Return (X, Y) of the center of cell containing provided text 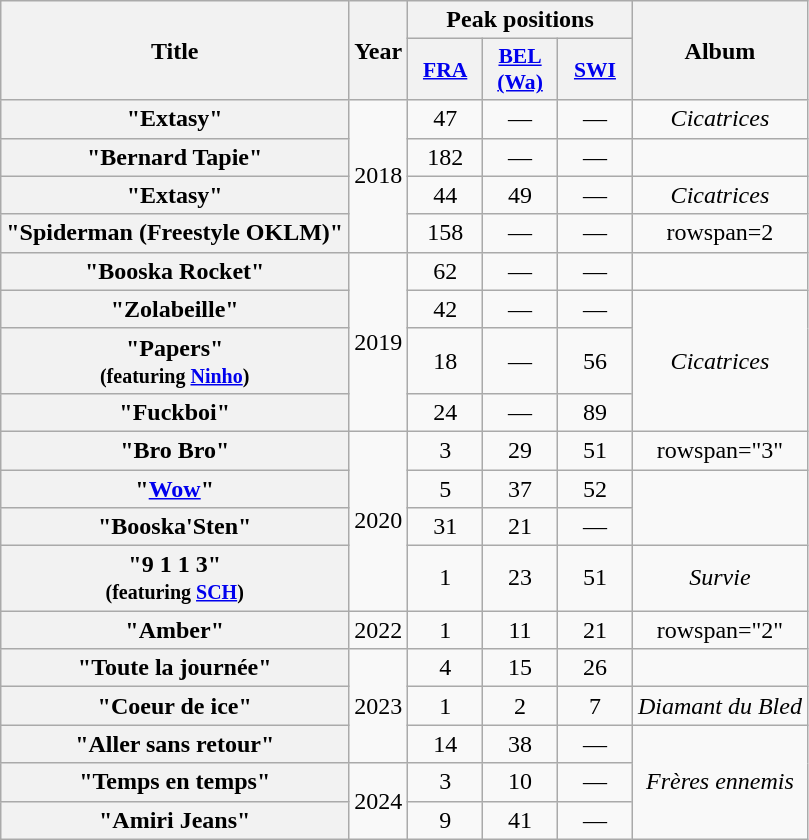
"Zolabeille" (175, 309)
2020 (378, 520)
11 (520, 630)
"Fuckboi" (175, 412)
89 (596, 412)
18 (446, 360)
"9 1 1 3" (featuring SCH) (175, 578)
"Toute la journée" (175, 668)
rowspan="3" (720, 450)
4 (446, 668)
SWI (596, 70)
Peak positions (520, 20)
29 (520, 450)
41 (520, 820)
44 (446, 195)
2 (520, 706)
7 (596, 706)
Year (378, 50)
Title (175, 50)
24 (446, 412)
rowspan=2 (720, 233)
15 (520, 668)
"Booska Rocket" (175, 271)
38 (520, 744)
52 (596, 489)
"Papers" (featuring Ninho) (175, 360)
"Wow" (175, 489)
"Booska'Sten" (175, 527)
2019 (378, 342)
37 (520, 489)
2024 (378, 801)
62 (446, 271)
158 (446, 233)
23 (520, 578)
5 (446, 489)
56 (596, 360)
49 (520, 195)
"Spiderman (Freestyle OKLM)" (175, 233)
14 (446, 744)
BEL (Wa) (520, 70)
Diamant du Bled (720, 706)
42 (446, 309)
Frères ennemis (720, 782)
rowspan="2" (720, 630)
9 (446, 820)
"Bernard Tapie" (175, 157)
"Amiri Jeans" (175, 820)
182 (446, 157)
Album (720, 50)
"Temps en temps" (175, 782)
26 (596, 668)
"Amber" (175, 630)
10 (520, 782)
31 (446, 527)
2023 (378, 706)
FRA (446, 70)
2022 (378, 630)
47 (446, 119)
"Bro Bro" (175, 450)
2018 (378, 176)
"Coeur de ice" (175, 706)
Survie (720, 578)
"Aller sans retour" (175, 744)
